Return [X, Y] of the center of cell containing provided text 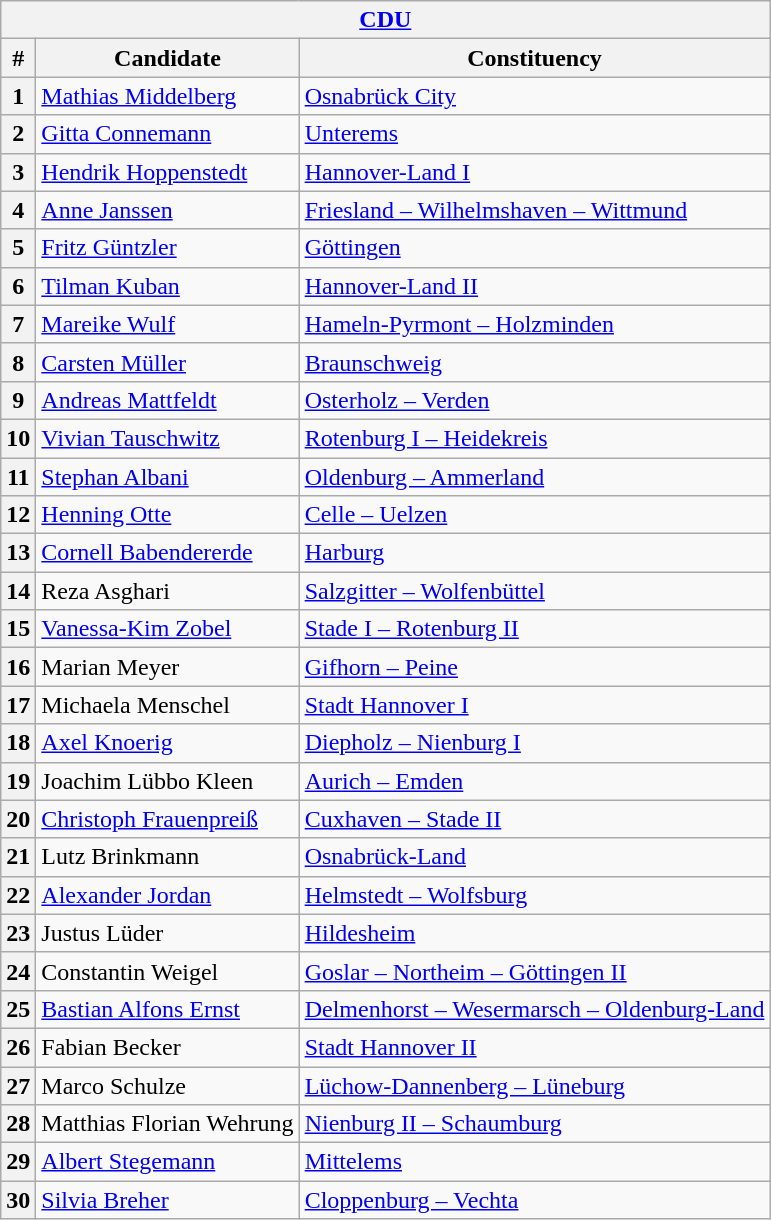
Mathias Middelberg [168, 96]
Fritz Güntzler [168, 248]
9 [18, 400]
Cloppenburg – Vechta [534, 1200]
Vivian Tauschwitz [168, 438]
Hendrik Hoppenstedt [168, 172]
Mareike Wulf [168, 324]
13 [18, 553]
Gitta Connemann [168, 134]
Diepholz – Nienburg I [534, 743]
20 [18, 819]
5 [18, 248]
Delmenhorst – Wesermarsch – Oldenburg-Land [534, 1009]
Michaela Menschel [168, 705]
15 [18, 629]
Harburg [534, 553]
Osnabrück-Land [534, 857]
25 [18, 1009]
Christoph Frauenpreiß [168, 819]
Vanessa-Kim Zobel [168, 629]
24 [18, 971]
3 [18, 172]
14 [18, 591]
10 [18, 438]
Constituency [534, 58]
19 [18, 781]
Unterems [534, 134]
Bastian Alfons Ernst [168, 1009]
6 [18, 286]
Alexander Jordan [168, 895]
Oldenburg – Ammerland [534, 477]
Axel Knoerig [168, 743]
Hannover-Land I [534, 172]
1 [18, 96]
Joachim Lübbo Kleen [168, 781]
Göttingen [534, 248]
Stade I – Rotenburg II [534, 629]
Anne Janssen [168, 210]
Nienburg II – Schaumburg [534, 1124]
Braunschweig [534, 362]
Silvia Breher [168, 1200]
Hannover-Land II [534, 286]
Aurich – Emden [534, 781]
Friesland – Wilhelmshaven – Wittmund [534, 210]
Matthias Florian Wehrung [168, 1124]
Hameln-Pyrmont – Holzminden [534, 324]
Lutz Brinkmann [168, 857]
Gifhorn – Peine [534, 667]
22 [18, 895]
23 [18, 933]
Rotenburg I – Heidekreis [534, 438]
12 [18, 515]
Reza Asghari [168, 591]
Stadt Hannover II [534, 1047]
Tilman Kuban [168, 286]
Osnabrück City [534, 96]
Hildesheim [534, 933]
8 [18, 362]
Marco Schulze [168, 1085]
Salzgitter – Wolfenbüttel [534, 591]
CDU [386, 20]
Andreas Mattfeldt [168, 400]
Candidate [168, 58]
Helmstedt – Wolfsburg [534, 895]
11 [18, 477]
Cornell Babendererde [168, 553]
16 [18, 667]
27 [18, 1085]
28 [18, 1124]
17 [18, 705]
Osterholz – Verden [534, 400]
18 [18, 743]
Marian Meyer [168, 667]
21 [18, 857]
Mittelems [534, 1162]
2 [18, 134]
Albert Stegemann [168, 1162]
Carsten Müller [168, 362]
Constantin Weigel [168, 971]
# [18, 58]
Justus Lüder [168, 933]
Goslar – Northeim – Göttingen II [534, 971]
7 [18, 324]
26 [18, 1047]
29 [18, 1162]
Fabian Becker [168, 1047]
Stadt Hannover I [534, 705]
Stephan Albani [168, 477]
4 [18, 210]
30 [18, 1200]
Celle – Uelzen [534, 515]
Cuxhaven – Stade II [534, 819]
Lüchow-Dannenberg – Lüneburg [534, 1085]
Henning Otte [168, 515]
